Identify which cell holds the provided text, then report its (X, Y) central coordinate. 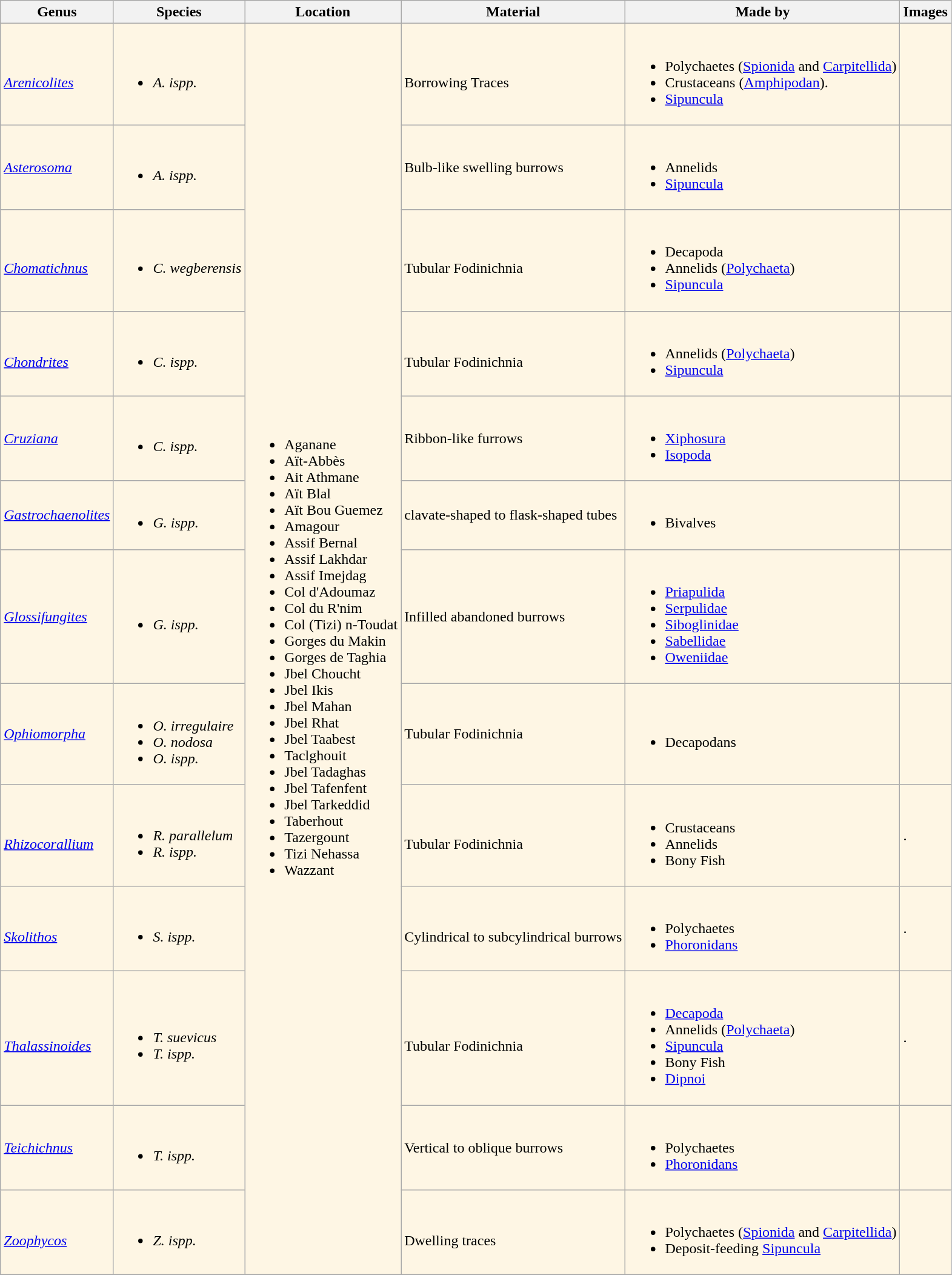
Infilled abandoned burrows (513, 616)
Decapodans (762, 734)
CrustaceansAnnelidsBony Fish (762, 835)
Made by (762, 12)
DecapodaAnnelids (Polychaeta)Sipuncula (762, 261)
Z. ispp. (179, 1233)
Genus (57, 12)
Ophiomorpha (57, 734)
Annelids (Polychaeta)Sipuncula (762, 353)
Material (513, 12)
Bulb-like swelling burrows (513, 167)
Thalassinoides (57, 1038)
AnnelidsSipuncula (762, 167)
Borrowing Traces (513, 74)
Zoophycos (57, 1233)
Images (925, 12)
Glossifungites (57, 616)
C. wegberensis (179, 261)
Bivalves (762, 515)
XiphosuraIsopoda (762, 438)
T. ispp. (179, 1147)
Polychaetes (Spionida and Carpitellida)Deposit-feeding Sipuncula (762, 1233)
Polychaetes (Spionida and Carpitellida)Crustaceans (Amphipodan).Sipuncula (762, 74)
Dwelling traces (513, 1233)
O. irregulaireO. nodosaO. ispp. (179, 734)
clavate-shaped to flask-shaped tubes (513, 515)
Skolithos (57, 928)
Gastrochaenolites (57, 515)
Chomatichnus (57, 261)
Asterosoma (57, 167)
DecapodaAnnelids (Polychaeta)SipunculaBony FishDipnoi (762, 1038)
Arenicolites (57, 74)
Cruziana (57, 438)
Species (179, 12)
Vertical to oblique burrows (513, 1147)
S. ispp. (179, 928)
Chondrites (57, 353)
PriapulidaSerpulidaeSiboglinidaeSabellidaeOweniidae (762, 616)
Location (323, 12)
Rhizocorallium (57, 835)
R. parallelumR. ispp. (179, 835)
Ribbon-like furrows (513, 438)
Teichichnus (57, 1147)
T. suevicusT. ispp. (179, 1038)
Cylindrical to subcylindrical burrows (513, 928)
